Identify which cell holds the provided text, then report its (X, Y) central coordinate. 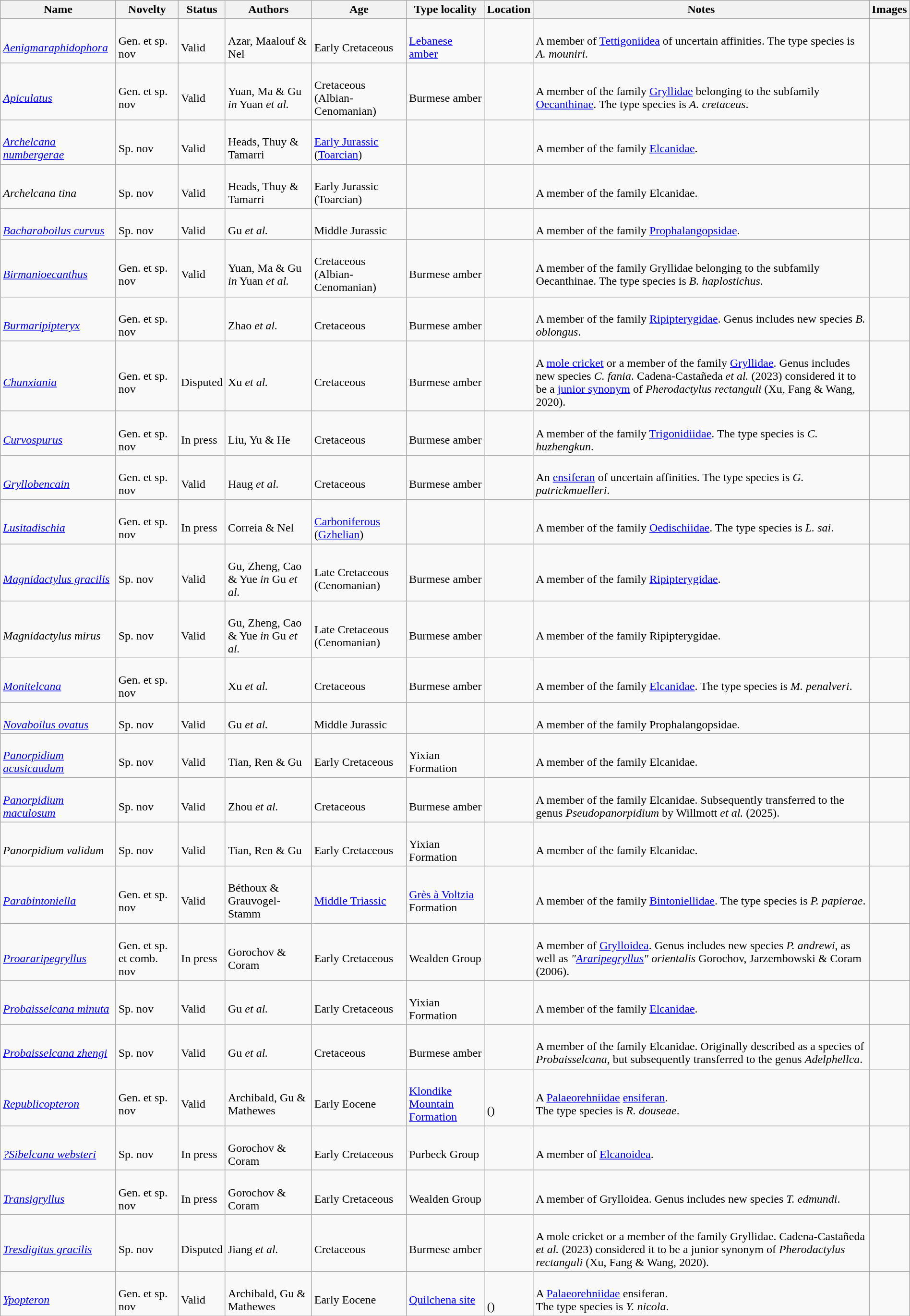
Gen. et sp. et comb. nov (147, 952)
An ensiferan of uncertain affinities. The type species is G. patrickmuelleri. (701, 477)
Béthoux & Grauvogel-Stamm (268, 895)
Klondike Mountain Formation (445, 1098)
A member of the family Elcanidae. Subsequently transferred to the genus Pseudopanorpidium by Willmott et al. (2025). (701, 800)
A member of the family Oedischiidae. The type species is L. sai. (701, 521)
Gryllobencain (58, 477)
A member of Elcanoidea. (701, 1148)
Panorpidium maculosum (58, 800)
Carboniferous (Gzhelian) (359, 521)
Transigryllus (58, 1192)
Novaboilus ovatus (58, 718)
Panorpidium acusicaudum (58, 756)
Location (509, 10)
Liu, Yu & He (268, 433)
Correia & Nel (268, 521)
Ypopteron (58, 1293)
A member of Tettigoniidea of uncertain affinities. The type species is A. mouniri. (701, 41)
A member of the family Elcanidae. The type species is M. penalveri. (701, 680)
Apiculatus (58, 91)
Images (889, 10)
Chunxiania (58, 376)
Purbeck Group (445, 1148)
Grès à Voltzia Formation (445, 895)
Azar, Maalouf & Nel (268, 41)
Lebanese amber (445, 41)
Archelcana numbergerae (58, 142)
Type locality (445, 10)
A member of Grylloidea. Genus includes new species P. andrewi, as well as "Araripegryllus" orientalis Gorochov, Jarzembowski & Coram (2006). (701, 952)
Haug et al. (268, 477)
Archelcana tina (58, 186)
Zhou et al. (268, 800)
?Sibelcana websteri (58, 1148)
A member of Grylloidea. Genus includes new species T. edmundi. (701, 1192)
Lusitadischia (58, 521)
A member of the family Bintoniellidae. The type species is P. papierae. (701, 895)
A member of the family Gryllidae belonging to the subfamily Oecanthinae. The type species is B. haplostichus. (701, 268)
Notes (701, 10)
Probaisselcana zhengi (58, 1047)
Status (202, 10)
A member of the family Trigonidiidae. The type species is C. huzhengkun. (701, 433)
Birmanioecanthus (58, 268)
Authors (268, 10)
A member of the family Ripipterygidae. Genus includes new species B. oblongus. (701, 319)
Republicopteron (58, 1098)
Parabintoniella (58, 895)
Proararipegryllus (58, 952)
Bacharaboilus curvus (58, 224)
A member of the family Elcanidae. Originally described as a species of Probaisselcana, but subsequently transferred to the genus Adelphellca. (701, 1047)
Burmaripipteryx (58, 319)
Middle Triassic (359, 895)
Jiang et al. (268, 1243)
Novelty (147, 10)
Zhao et al. (268, 319)
Aenigmaraphidophora (58, 41)
A Palaeorehniidae ensiferan. The type species is Y. nicola. (701, 1293)
Magnidactylus mirus (58, 630)
Panorpidium validum (58, 844)
Name (58, 10)
Quilchena site (445, 1293)
Curvospurus (58, 433)
A member of the family Gryllidae belonging to the subfamily Oecanthinae. The type species is A. cretaceus. (701, 91)
Magnidactylus gracilis (58, 572)
Age (359, 10)
Monitelcana (58, 680)
A Palaeorehniidae ensiferan. The type species is R. douseae. (701, 1098)
Probaisselcana minuta (58, 1002)
Tresdigitus gracilis (58, 1243)
